Identify which cell holds the provided text, then report its (x, y) central coordinate. 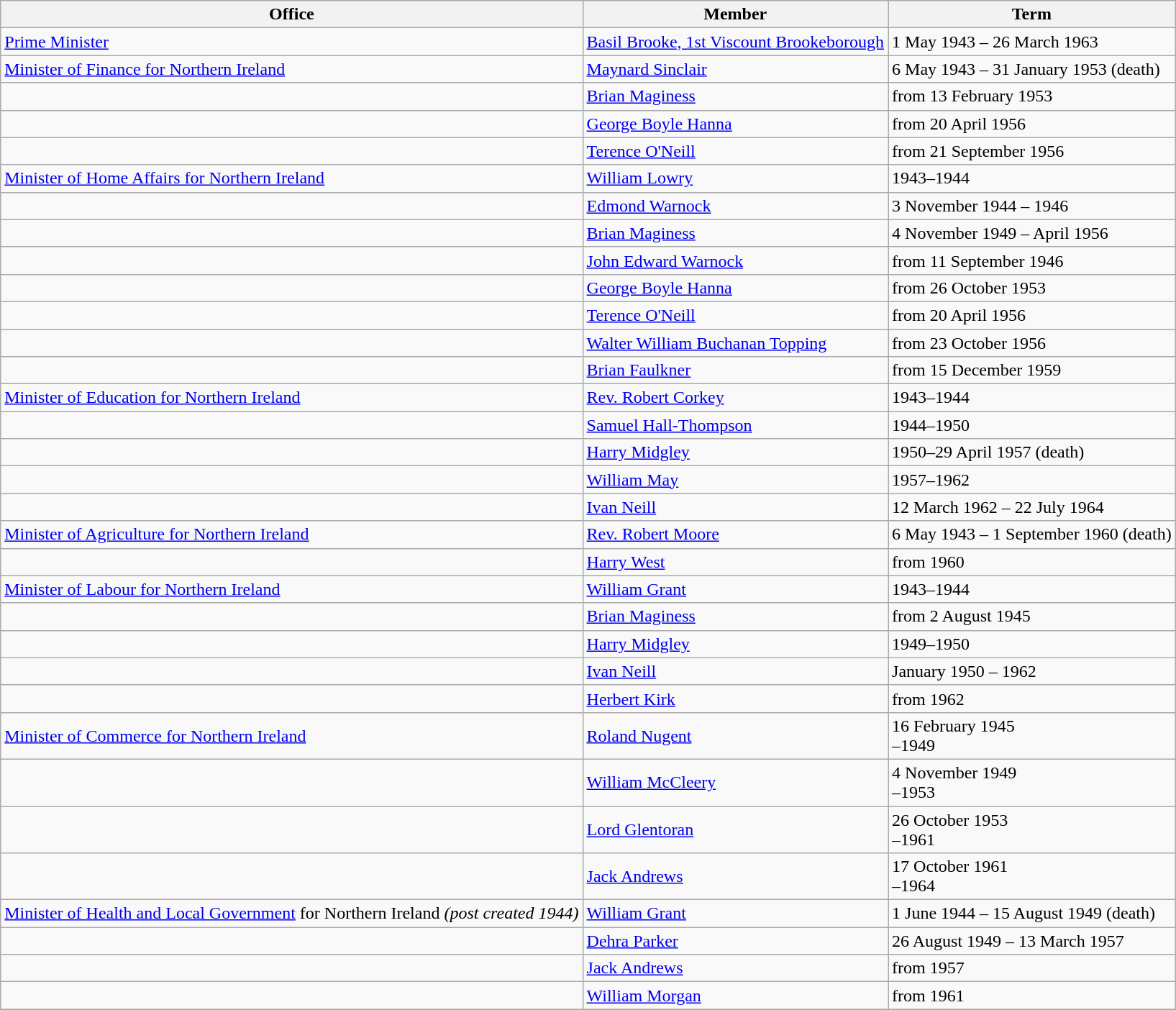
from 15 December 1959 (1032, 370)
Basil Brooke, 1st Viscount Brookeborough (735, 42)
from 1961 (1032, 996)
6 May 1943 – 1 September 1960 (death) (1032, 534)
4 November 1949–1953 (1032, 783)
from 1962 (1032, 699)
Term (1032, 14)
26 August 1949 – 13 March 1957 (1032, 941)
John Edward Warnock (735, 260)
1957–1962 (1032, 480)
1 June 1944 – 15 August 1949 (death) (1032, 914)
William McCleery (735, 783)
William May (735, 480)
Harry West (735, 562)
Rev. Robert Moore (735, 534)
from 21 September 1956 (1032, 151)
Prime Minister (292, 42)
Minister of Finance for Northern Ireland (292, 69)
from 1960 (1032, 562)
26 October 1953–1961 (1032, 829)
from 11 September 1946 (1032, 260)
from 13 February 1953 (1032, 96)
16 February 1945–1949 (1032, 735)
Herbert Kirk (735, 699)
Member (735, 14)
Minister of Agriculture for Northern Ireland (292, 534)
William Lowry (735, 178)
Maynard Sinclair (735, 69)
from 2 August 1945 (1032, 617)
1944–1950 (1032, 425)
1949–1950 (1032, 644)
6 May 1943 – 31 January 1953 (death) (1032, 69)
Roland Nugent (735, 735)
from 26 October 1953 (1032, 288)
William Morgan (735, 996)
Dehra Parker (735, 941)
17 October 1961–1964 (1032, 876)
from 1957 (1032, 968)
Brian Faulkner (735, 370)
3 November 1944 – 1946 (1032, 206)
Minister of Home Affairs for Northern Ireland (292, 178)
from 23 October 1956 (1032, 343)
4 November 1949 – April 1956 (1032, 233)
1 May 1943 – 26 March 1963 (1032, 42)
1950–29 April 1957 (death) (1032, 452)
Edmond Warnock (735, 206)
Rev. Robert Corkey (735, 398)
Minister of Labour for Northern Ireland (292, 589)
Minister of Health and Local Government for Northern Ireland (post created 1944) (292, 914)
12 March 1962 – 22 July 1964 (1032, 507)
Minister of Commerce for Northern Ireland (292, 735)
Minister of Education for Northern Ireland (292, 398)
Lord Glentoran (735, 829)
Office (292, 14)
Walter William Buchanan Topping (735, 343)
Samuel Hall-Thompson (735, 425)
January 1950 – 1962 (1032, 671)
